Return (x, y) of the center of cell containing provided text 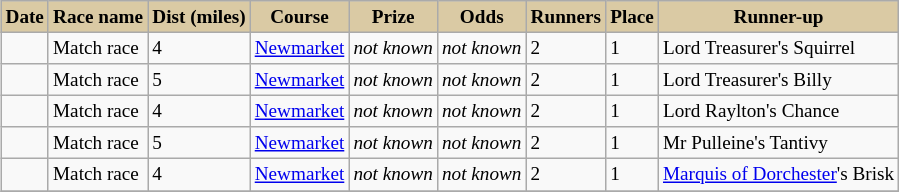
Place (632, 17)
Race name (98, 17)
Lord Treasurer's Billy (778, 80)
Odds (482, 17)
Runners (566, 17)
Date (25, 17)
Runner-up (778, 17)
Course (300, 17)
Dist (miles) (199, 17)
Lord Treasurer's Squirrel (778, 48)
Mr Pulleine's Tantivy (778, 143)
Lord Raylton's Chance (778, 111)
Prize (394, 17)
Marquis of Dorchester's Brisk (778, 175)
